Output the [X, Y] coordinate of the center of the cell containing the given text.  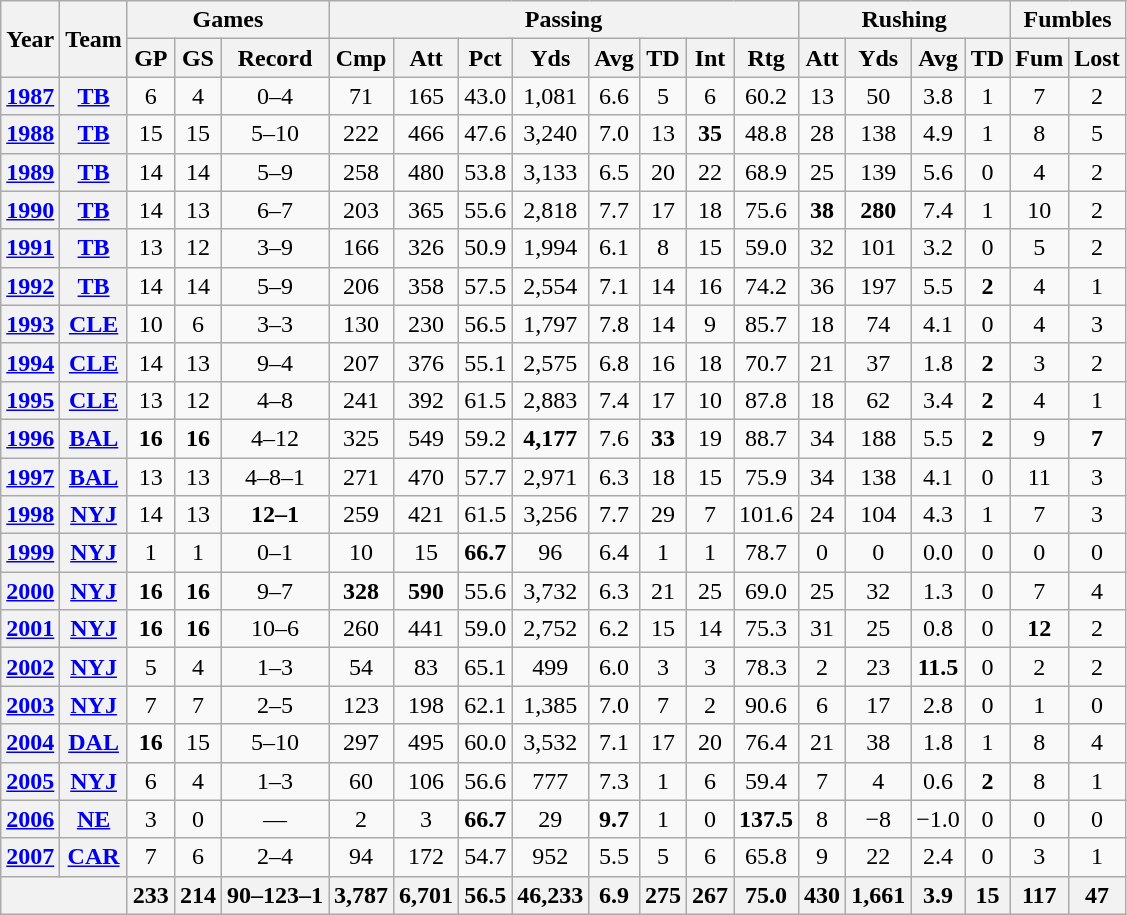
6–7 [274, 210]
392 [426, 400]
3–9 [274, 248]
0–4 [274, 96]
96 [550, 553]
69.0 [766, 591]
441 [426, 629]
5.6 [938, 172]
0–1 [274, 553]
GS [198, 58]
499 [550, 667]
NE [94, 819]
1,661 [878, 895]
495 [426, 743]
275 [662, 895]
2,883 [550, 400]
6.6 [614, 96]
3,787 [362, 895]
Year [30, 39]
6.1 [614, 248]
0.0 [938, 553]
2007 [30, 857]
35 [710, 134]
75.3 [766, 629]
1,385 [550, 705]
3–3 [274, 324]
31 [822, 629]
−1.0 [938, 819]
6.2 [614, 629]
54 [362, 667]
2,554 [550, 286]
1987 [30, 96]
Fum [1040, 58]
421 [426, 515]
6.9 [614, 895]
365 [426, 210]
78.7 [766, 553]
6.4 [614, 553]
62 [878, 400]
11 [1040, 477]
4–8 [274, 400]
1997 [30, 477]
75.9 [766, 477]
3.4 [938, 400]
4,177 [550, 438]
70.7 [766, 362]
260 [362, 629]
206 [362, 286]
376 [426, 362]
3,732 [550, 591]
4.9 [938, 134]
56.6 [486, 781]
60 [362, 781]
47 [1097, 895]
1995 [30, 400]
Rtg [766, 58]
59.4 [766, 781]
60.2 [766, 96]
Games [228, 20]
117 [1040, 895]
325 [362, 438]
1991 [30, 248]
Passing [564, 20]
19 [710, 438]
259 [362, 515]
777 [550, 781]
137.5 [766, 819]
1993 [30, 324]
1988 [30, 134]
Fumbles [1068, 20]
76.4 [766, 743]
2,575 [550, 362]
2002 [30, 667]
3,133 [550, 172]
23 [878, 667]
3,256 [550, 515]
1.3 [938, 591]
90–123–1 [274, 895]
104 [878, 515]
6.0 [614, 667]
75.6 [766, 210]
65.1 [486, 667]
203 [362, 210]
50 [878, 96]
9.7 [614, 819]
297 [362, 743]
3.9 [938, 895]
DAL [94, 743]
4.3 [938, 515]
430 [822, 895]
4–8–1 [274, 477]
59.2 [486, 438]
1994 [30, 362]
549 [426, 438]
— [274, 819]
2,752 [550, 629]
7.3 [614, 781]
Rushing [904, 20]
3.8 [938, 96]
590 [426, 591]
50.9 [486, 248]
83 [426, 667]
470 [426, 477]
2.4 [938, 857]
CAR [94, 857]
952 [550, 857]
2–5 [274, 705]
2003 [30, 705]
271 [362, 477]
33 [662, 438]
0.6 [938, 781]
139 [878, 172]
74 [878, 324]
6.8 [614, 362]
4–12 [274, 438]
88.7 [766, 438]
75.0 [766, 895]
230 [426, 324]
2.8 [938, 705]
267 [710, 895]
280 [878, 210]
GP [150, 58]
2,818 [550, 210]
57.7 [486, 477]
7.8 [614, 324]
85.7 [766, 324]
6.5 [614, 172]
3,532 [550, 743]
11.5 [938, 667]
9–4 [274, 362]
2–4 [274, 857]
198 [426, 705]
47.6 [486, 134]
214 [198, 895]
1998 [30, 515]
222 [362, 134]
48.8 [766, 134]
1990 [30, 210]
43.0 [486, 96]
123 [362, 705]
90.6 [766, 705]
1,797 [550, 324]
71 [362, 96]
Lost [1097, 58]
Cmp [362, 58]
54.7 [486, 857]
0.8 [938, 629]
62.1 [486, 705]
28 [822, 134]
1999 [30, 553]
188 [878, 438]
358 [426, 286]
60.0 [486, 743]
10–6 [274, 629]
165 [426, 96]
−8 [878, 819]
3.2 [938, 248]
1996 [30, 438]
6,701 [426, 895]
328 [362, 591]
9–7 [274, 591]
326 [426, 248]
1,081 [550, 96]
74.2 [766, 286]
466 [426, 134]
68.9 [766, 172]
166 [362, 248]
2001 [30, 629]
Team [94, 39]
Record [274, 58]
233 [150, 895]
101.6 [766, 515]
106 [426, 781]
2006 [30, 819]
197 [878, 286]
24 [822, 515]
7.6 [614, 438]
65.8 [766, 857]
87.8 [766, 400]
57.5 [486, 286]
55.1 [486, 362]
1992 [30, 286]
258 [362, 172]
Pct [486, 58]
12–1 [274, 515]
1989 [30, 172]
78.3 [766, 667]
101 [878, 248]
36 [822, 286]
2004 [30, 743]
3,240 [550, 134]
130 [362, 324]
2,971 [550, 477]
2005 [30, 781]
Int [710, 58]
46,233 [550, 895]
241 [362, 400]
480 [426, 172]
94 [362, 857]
172 [426, 857]
207 [362, 362]
2000 [30, 591]
1,994 [550, 248]
53.8 [486, 172]
37 [878, 362]
